Provide the [x, y] coordinate of the cell's center where the given text is located.  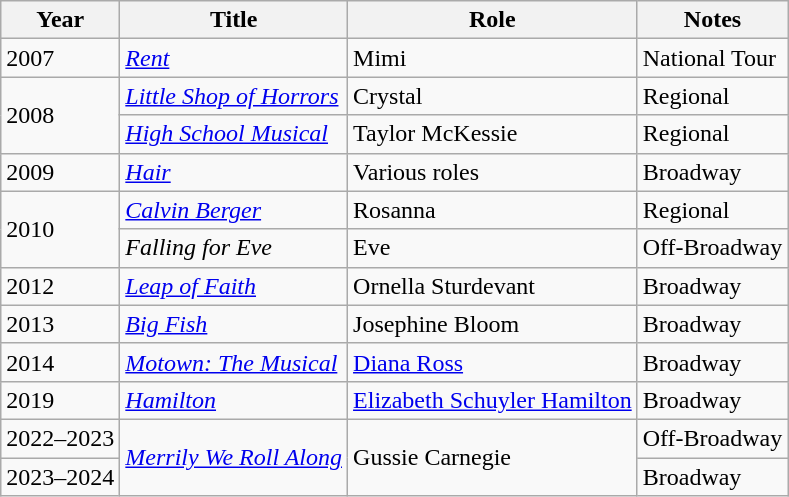
Big Fish [234, 324]
2019 [60, 400]
2022–2023 [60, 438]
Eve [493, 248]
2009 [60, 172]
Merrily We Roll Along [234, 457]
Little Shop of Horrors [234, 96]
2008 [60, 115]
Calvin Berger [234, 210]
Mimi [493, 58]
Crystal [493, 96]
2010 [60, 229]
Motown: The Musical [234, 362]
Hamilton [234, 400]
Title [234, 20]
Ornella Sturdevant [493, 286]
2014 [60, 362]
2023–2024 [60, 477]
Rosanna [493, 210]
Elizabeth Schuyler Hamilton [493, 400]
Rent [234, 58]
National Tour [712, 58]
2013 [60, 324]
Falling for Eve [234, 248]
2007 [60, 58]
Gussie Carnegie [493, 457]
Leap of Faith [234, 286]
Diana Ross [493, 362]
Year [60, 20]
Josephine Bloom [493, 324]
Role [493, 20]
2012 [60, 286]
Hair [234, 172]
Taylor McKessie [493, 134]
Notes [712, 20]
High School Musical [234, 134]
Various roles [493, 172]
